Output the (X, Y) coordinate of the center of the cell containing the given text.  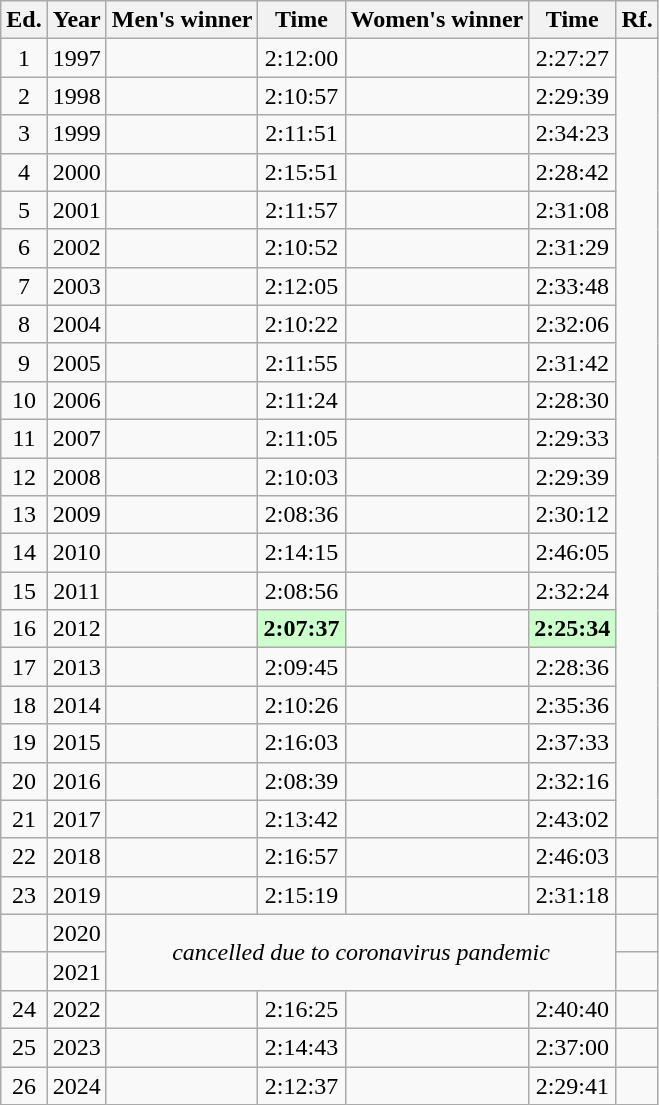
23 (24, 895)
2021 (76, 971)
2014 (76, 705)
2017 (76, 819)
2020 (76, 933)
2:31:42 (572, 362)
2:32:06 (572, 324)
2:07:37 (302, 629)
2000 (76, 172)
2 (24, 96)
21 (24, 819)
2003 (76, 286)
2:14:15 (302, 553)
2:34:23 (572, 134)
2024 (76, 1085)
2022 (76, 1009)
3 (24, 134)
2015 (76, 743)
4 (24, 172)
2:28:42 (572, 172)
25 (24, 1047)
2023 (76, 1047)
14 (24, 553)
2004 (76, 324)
2010 (76, 553)
26 (24, 1085)
2:12:37 (302, 1085)
24 (24, 1009)
2009 (76, 515)
cancelled due to coronavirus pandemic (361, 952)
2:14:43 (302, 1047)
2019 (76, 895)
7 (24, 286)
2:13:42 (302, 819)
1999 (76, 134)
2:32:24 (572, 591)
2:31:29 (572, 248)
2:35:36 (572, 705)
2:29:41 (572, 1085)
2:08:56 (302, 591)
2:29:33 (572, 438)
16 (24, 629)
2:11:57 (302, 210)
2001 (76, 210)
2:28:36 (572, 667)
2006 (76, 400)
2:37:33 (572, 743)
2:43:02 (572, 819)
2012 (76, 629)
2:37:00 (572, 1047)
2:08:36 (302, 515)
15 (24, 591)
2007 (76, 438)
2:10:22 (302, 324)
Year (76, 20)
12 (24, 477)
2008 (76, 477)
2002 (76, 248)
1 (24, 58)
11 (24, 438)
2:25:34 (572, 629)
2:46:03 (572, 857)
2:30:12 (572, 515)
9 (24, 362)
2:46:05 (572, 553)
Ed. (24, 20)
2011 (76, 591)
2018 (76, 857)
6 (24, 248)
2:10:03 (302, 477)
2:12:05 (302, 286)
2:09:45 (302, 667)
Women's winner (437, 20)
Men's winner (182, 20)
2:11:55 (302, 362)
2:15:51 (302, 172)
18 (24, 705)
2016 (76, 781)
2013 (76, 667)
2:31:18 (572, 895)
Rf. (637, 20)
2:16:57 (302, 857)
1997 (76, 58)
2005 (76, 362)
2:16:25 (302, 1009)
1998 (76, 96)
20 (24, 781)
2:11:05 (302, 438)
13 (24, 515)
2:15:19 (302, 895)
2:31:08 (572, 210)
22 (24, 857)
2:10:57 (302, 96)
10 (24, 400)
8 (24, 324)
17 (24, 667)
2:11:51 (302, 134)
19 (24, 743)
2:32:16 (572, 781)
5 (24, 210)
2:11:24 (302, 400)
2:33:48 (572, 286)
2:10:52 (302, 248)
2:40:40 (572, 1009)
2:16:03 (302, 743)
2:10:26 (302, 705)
2:28:30 (572, 400)
2:12:00 (302, 58)
2:27:27 (572, 58)
2:08:39 (302, 781)
